Output the [X, Y] coordinate of the center of the cell containing the given text.  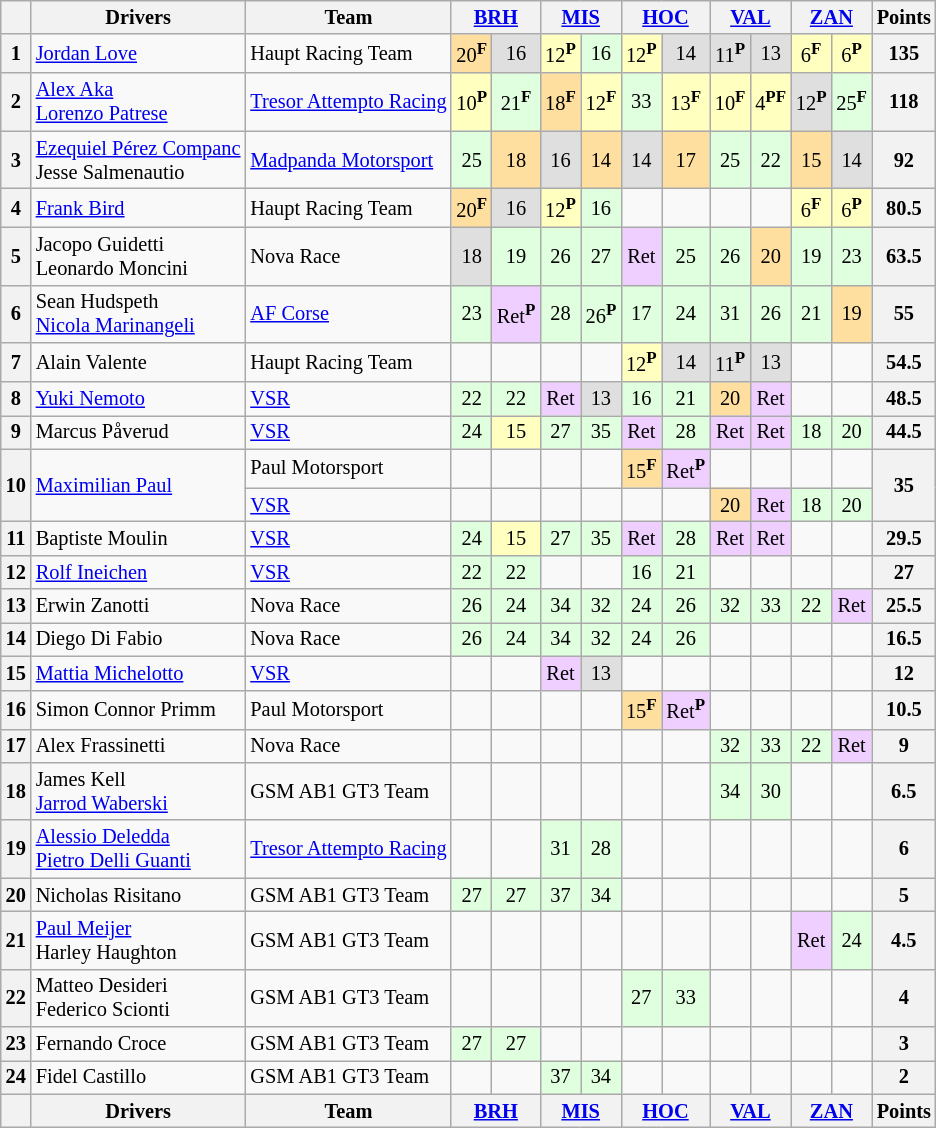
54.5 [904, 362]
135 [904, 54]
Yuki Nemoto [138, 398]
63.5 [904, 256]
55 [904, 314]
92 [904, 160]
Sean Hudspeth Nicola Marinangeli [138, 314]
4PF [770, 102]
10.5 [904, 710]
Mattia Michelotto [138, 673]
1 [16, 54]
12F [601, 102]
80.5 [904, 208]
11 [16, 538]
29.5 [904, 538]
Erwin Zanotti [138, 606]
Diego Di Fabio [138, 639]
25.5 [904, 606]
25F [851, 102]
AF Corse [348, 314]
21F [516, 102]
4.5 [904, 940]
Alex Aka Lorenzo Patrese [138, 102]
10F [730, 102]
Alessio Deledda Pietro Delli Guanti [138, 849]
8 [16, 398]
Paul Meijer Harley Haughton [138, 940]
Fernando Croce [138, 1044]
30 [770, 791]
Jordan Love [138, 54]
Rolf Ineichen [138, 572]
Alain Valente [138, 362]
Jacopo Guidetti Leonardo Moncini [138, 256]
Alex Frassinetti [138, 746]
118 [904, 102]
44.5 [904, 432]
7 [16, 362]
Matteo Desideri Federico Scionti [138, 998]
6.5 [904, 791]
Baptiste Moulin [138, 538]
10 [16, 486]
10P [471, 102]
13F [686, 102]
James Kell Jarrod Waberski [138, 791]
48.5 [904, 398]
Ezequiel Pérez Companc Jesse Salmenautio [138, 160]
Frank Bird [138, 208]
Marcus Påverud [138, 432]
18F [560, 102]
Madpanda Motorsport [348, 160]
26P [601, 314]
Nicholas Risitano [138, 895]
Fidel Castillo [138, 1077]
Simon Connor Primm [138, 710]
16.5 [904, 639]
Maximilian Paul [138, 486]
